Pinpoint the cell where the given text exists, returning its [X, Y] midpoint coordinate. 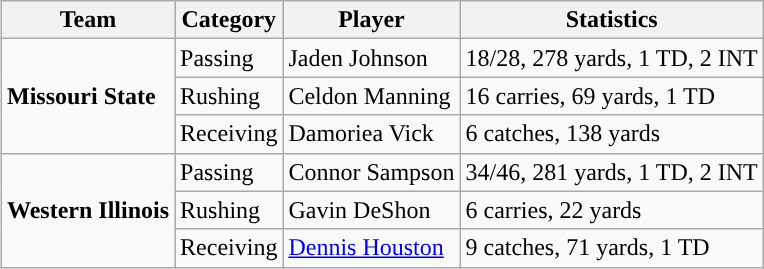
Gavin DeShon [372, 210]
Missouri State [88, 96]
Jaden Johnson [372, 58]
6 catches, 138 yards [612, 134]
16 carries, 69 yards, 1 TD [612, 96]
Statistics [612, 20]
Connor Sampson [372, 172]
Western Illinois [88, 210]
Team [88, 20]
9 catches, 71 yards, 1 TD [612, 248]
Damoriea Vick [372, 134]
Category [229, 20]
Celdon Manning [372, 96]
Player [372, 20]
Dennis Houston [372, 248]
18/28, 278 yards, 1 TD, 2 INT [612, 58]
6 carries, 22 yards [612, 210]
34/46, 281 yards, 1 TD, 2 INT [612, 172]
